Return (x, y) of the center of cell containing provided text 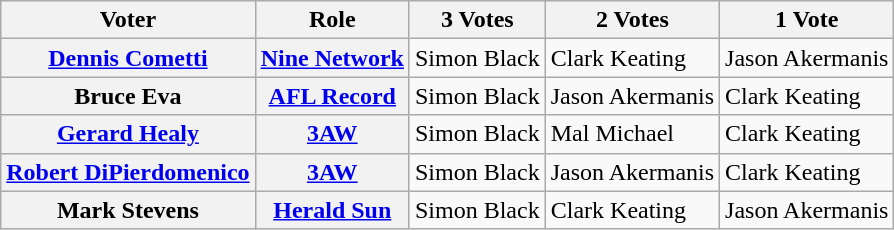
Gerard Healy (128, 134)
Dennis Cometti (128, 58)
Role (332, 20)
Bruce Eva (128, 96)
1 Vote (807, 20)
Robert DiPierdomenico (128, 172)
Voter (128, 20)
AFL Record (332, 96)
2 Votes (632, 20)
Herald Sun (332, 210)
3 Votes (477, 20)
Mal Michael (632, 134)
Nine Network (332, 58)
Mark Stevens (128, 210)
